Provide the [x, y] coordinate of the cell's center where the given text is located.  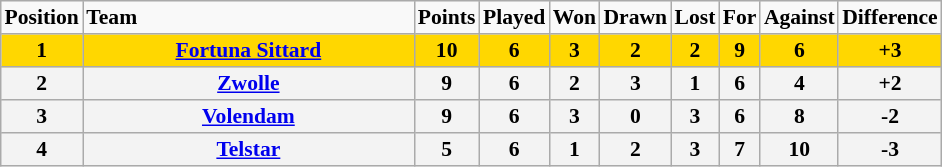
0 [636, 116]
Volendam [249, 116]
Won [574, 18]
Telstar [249, 150]
Fortuna Sittard [249, 50]
5 [446, 150]
Played [514, 18]
+2 [890, 84]
Team [249, 18]
-3 [890, 150]
7 [740, 150]
Against [799, 18]
Zwolle [249, 84]
Points [446, 18]
Difference [890, 18]
Position [42, 18]
Drawn [636, 18]
8 [799, 116]
For [740, 18]
Lost [695, 18]
+3 [890, 50]
-2 [890, 116]
